Locate the cell with the specified text and output its [x, y] center coordinate. 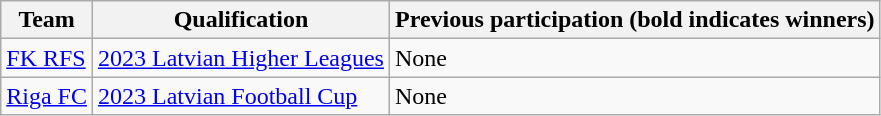
2023 Latvian Football Cup [242, 96]
Team [47, 20]
FK RFS [47, 58]
Previous participation (bold indicates winners) [634, 20]
Riga FC [47, 96]
2023 Latvian Higher Leagues [242, 58]
Qualification [242, 20]
